Find where the given text appears and provide that cell's center as [x, y] coordinate. 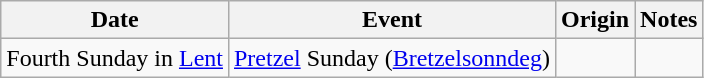
Origin [594, 20]
Fourth Sunday in Lent [115, 58]
Event [392, 20]
Notes [669, 20]
Pretzel Sunday (Bretzelsonndeg) [392, 58]
Date [115, 20]
